Return the [x, y] coordinate for the center point of the cell that contains the specified text.  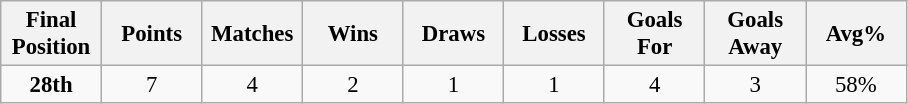
28th [52, 85]
Draws [454, 34]
Goals Away [756, 34]
7 [152, 85]
Points [152, 34]
Goals For [654, 34]
Losses [554, 34]
Wins [354, 34]
Avg% [856, 34]
3 [756, 85]
2 [354, 85]
Matches [252, 34]
58% [856, 85]
Final Position [52, 34]
